From the cell containing the given text, extract its center point as (x, y) coordinate. 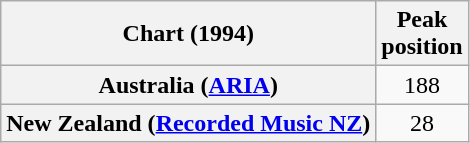
Australia (ARIA) (188, 85)
New Zealand (Recorded Music NZ) (188, 123)
188 (422, 85)
28 (422, 123)
Peakposition (422, 34)
Chart (1994) (188, 34)
